Pinpoint the cell where the given text exists, returning its (X, Y) midpoint coordinate. 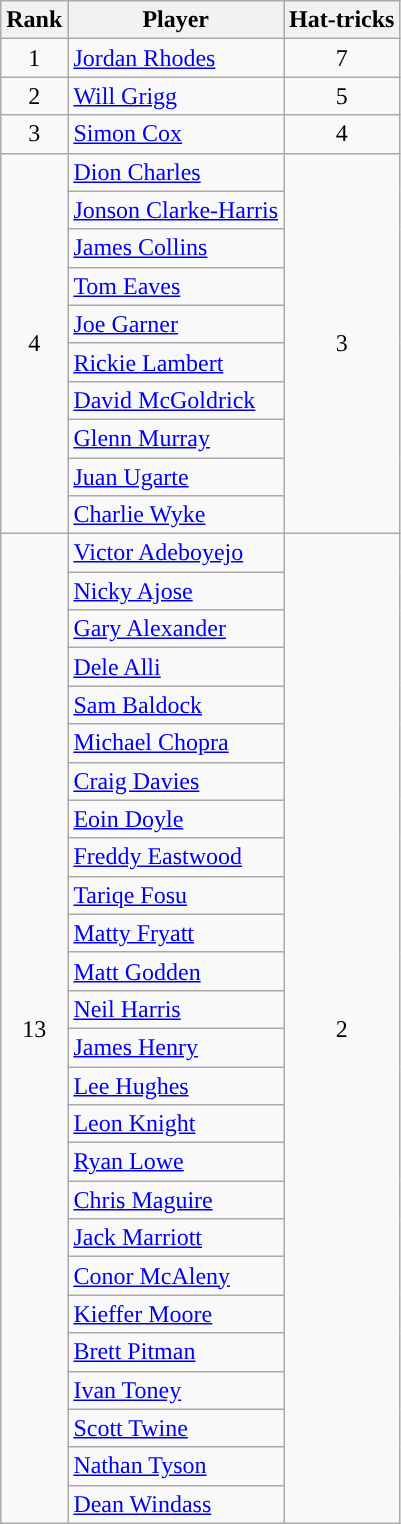
Dean Windass (176, 1504)
1 (34, 58)
Michael Chopra (176, 743)
Juan Ugarte (176, 477)
Nathan Tyson (176, 1466)
Leon Knight (176, 1124)
Joe Garner (176, 324)
Simon Cox (176, 134)
Scott Twine (176, 1428)
Dion Charles (176, 172)
Tariqe Fosu (176, 895)
Glenn Murray (176, 438)
Eoin Doyle (176, 819)
Lee Hughes (176, 1085)
Jonson Clarke-Harris (176, 210)
Kieffer Moore (176, 1314)
Rank (34, 20)
Nicky Ajose (176, 591)
Gary Alexander (176, 629)
Victor Adeboyejo (176, 553)
Rickie Lambert (176, 362)
Player (176, 20)
7 (342, 58)
Matty Fryatt (176, 933)
5 (342, 96)
Matt Godden (176, 971)
Will Grigg (176, 96)
Jack Marriott (176, 1238)
Dele Alli (176, 667)
Sam Baldock (176, 705)
James Collins (176, 248)
Neil Harris (176, 1009)
Jordan Rhodes (176, 58)
Craig Davies (176, 781)
Freddy Eastwood (176, 857)
Charlie Wyke (176, 515)
Ivan Toney (176, 1390)
Brett Pitman (176, 1352)
Chris Maguire (176, 1200)
James Henry (176, 1047)
David McGoldrick (176, 400)
Ryan Lowe (176, 1162)
13 (34, 1029)
Hat-tricks (342, 20)
Conor McAleny (176, 1276)
Tom Eaves (176, 286)
